Detect which cell encompasses the target text, then output its [X, Y] center coordinate. 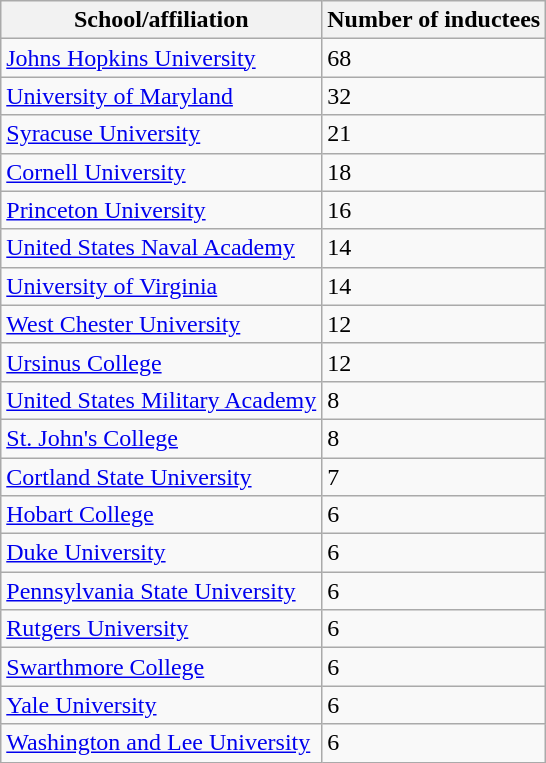
Number of inductees [434, 20]
Washington and Lee University [162, 743]
7 [434, 477]
University of Virginia [162, 286]
18 [434, 172]
Swarthmore College [162, 667]
Rutgers University [162, 629]
Hobart College [162, 515]
Johns Hopkins University [162, 58]
School/affiliation [162, 20]
Yale University [162, 705]
Princeton University [162, 210]
32 [434, 96]
16 [434, 210]
Cortland State University [162, 477]
Duke University [162, 553]
Pennsylvania State University [162, 591]
21 [434, 134]
United States Naval Academy [162, 248]
Ursinus College [162, 362]
University of Maryland [162, 96]
United States Military Academy [162, 400]
Syracuse University [162, 134]
68 [434, 58]
West Chester University [162, 324]
Cornell University [162, 172]
St. John's College [162, 438]
